Provide the (x, y) coordinate of the cell's center where the given text is located.  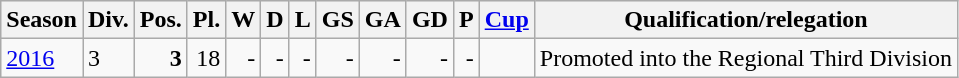
GA (382, 20)
18 (206, 58)
Div. (108, 20)
GD (430, 20)
D (275, 20)
Cup (506, 20)
Promoted into the Regional Third Division (746, 58)
Season (42, 20)
Pl. (206, 20)
L (302, 20)
Pos. (160, 20)
W (244, 20)
P (466, 20)
Qualification/relegation (746, 20)
GS (338, 20)
2016 (42, 58)
